Return (x, y) of the center of cell containing provided text 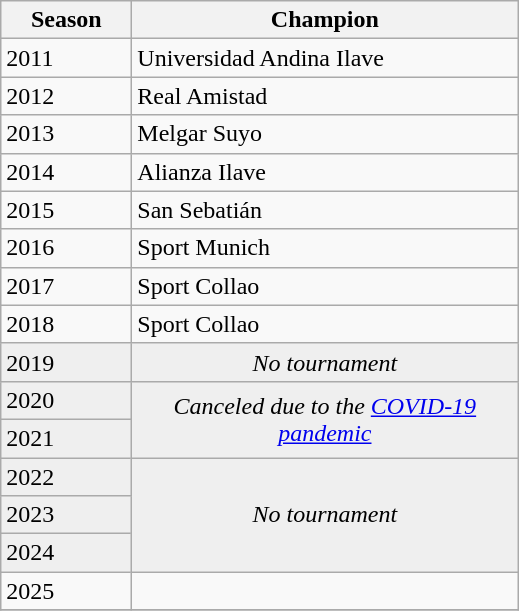
Alianza Ilave (325, 172)
Season (66, 20)
San Sebatián (325, 210)
2019 (66, 362)
2022 (66, 477)
Champion (325, 20)
2024 (66, 553)
2014 (66, 172)
Sport Munich (325, 248)
2020 (66, 400)
Canceled due to the COVID-19 pandemic (325, 419)
2016 (66, 248)
2015 (66, 210)
2017 (66, 286)
Real Amistad (325, 96)
Universidad Andina Ilave (325, 58)
2023 (66, 515)
2012 (66, 96)
2018 (66, 324)
2021 (66, 438)
2013 (66, 134)
Melgar Suyo (325, 134)
2025 (66, 591)
2011 (66, 58)
